For the text-containing cell, return its midpoint in [X, Y] coordinate format. 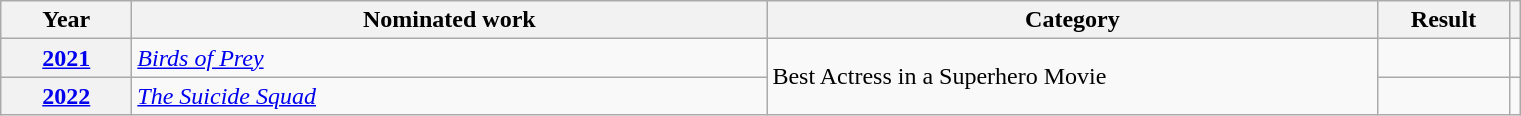
Best Actress in a Superhero Movie [1072, 77]
Year [66, 20]
2021 [66, 58]
The Suicide Squad [450, 96]
2022 [66, 96]
Result [1444, 20]
Birds of Prey [450, 58]
Nominated work [450, 20]
Category [1072, 20]
